Find where the given text appears and provide that cell's center as (X, Y) coordinate. 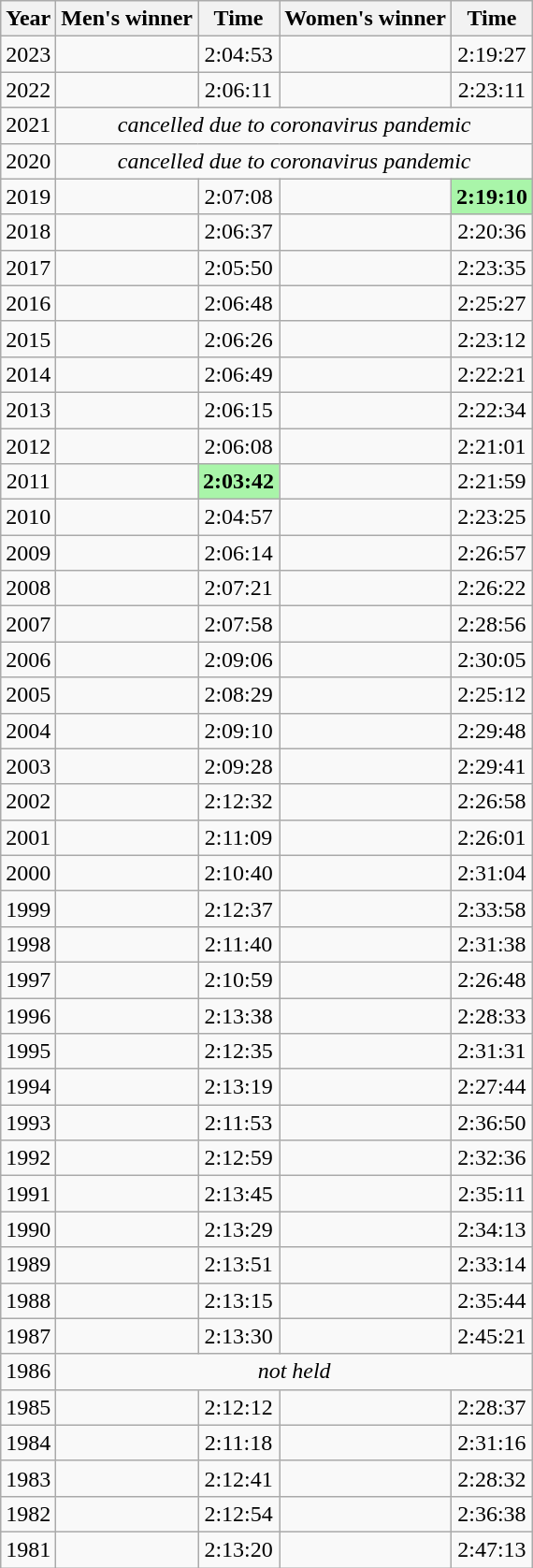
2022 (28, 90)
2006 (28, 660)
2:06:08 (239, 446)
Men's winner (127, 19)
1990 (28, 1229)
2:33:14 (492, 1265)
1988 (28, 1300)
2000 (28, 873)
2:11:40 (239, 944)
1999 (28, 908)
2:28:32 (492, 1478)
2:23:12 (492, 339)
1995 (28, 1052)
1994 (28, 1087)
2:12:12 (239, 1407)
not held (295, 1372)
2:28:56 (492, 624)
2:12:35 (239, 1052)
1997 (28, 980)
2:35:44 (492, 1300)
2:06:48 (239, 303)
2:13:19 (239, 1087)
2:29:48 (492, 731)
2:12:54 (239, 1514)
2:30:05 (492, 660)
1989 (28, 1265)
2:10:59 (239, 980)
2:05:50 (239, 268)
1991 (28, 1194)
2:19:10 (492, 196)
2:11:18 (239, 1443)
2:25:27 (492, 303)
1983 (28, 1478)
2:26:22 (492, 588)
1992 (28, 1158)
2:36:38 (492, 1514)
2:28:33 (492, 1015)
2005 (28, 695)
2:13:38 (239, 1015)
2:10:40 (239, 873)
2:34:13 (492, 1229)
1987 (28, 1336)
2:26:48 (492, 980)
2:36:50 (492, 1123)
2:13:45 (239, 1194)
2:13:51 (239, 1265)
2:11:09 (239, 837)
2:22:34 (492, 410)
2:13:20 (239, 1549)
2:31:31 (492, 1052)
2019 (28, 196)
2:13:30 (239, 1336)
2:19:27 (492, 54)
2:25:12 (492, 695)
2:07:21 (239, 588)
2011 (28, 482)
2020 (28, 161)
2:20:36 (492, 232)
2:29:41 (492, 766)
2:13:29 (239, 1229)
2:31:38 (492, 944)
2:13:15 (239, 1300)
2015 (28, 339)
2:04:53 (239, 54)
2:21:59 (492, 482)
2:04:57 (239, 517)
1996 (28, 1015)
2:06:11 (239, 90)
2:12:32 (239, 802)
2:12:59 (239, 1158)
2:11:53 (239, 1123)
2:12:41 (239, 1478)
2:06:15 (239, 410)
2002 (28, 802)
2016 (28, 303)
2021 (28, 125)
2:09:10 (239, 731)
2:06:49 (239, 374)
2012 (28, 446)
2001 (28, 837)
2:28:37 (492, 1407)
2:21:01 (492, 446)
2013 (28, 410)
2:35:11 (492, 1194)
Women's winner (366, 19)
2:09:28 (239, 766)
2010 (28, 517)
2:33:58 (492, 908)
2023 (28, 54)
2:09:06 (239, 660)
2017 (28, 268)
2:23:25 (492, 517)
1985 (28, 1407)
2:31:16 (492, 1443)
2:26:01 (492, 837)
2:06:37 (239, 232)
2:23:11 (492, 90)
2007 (28, 624)
1998 (28, 944)
2008 (28, 588)
2:45:21 (492, 1336)
2:07:08 (239, 196)
2:06:14 (239, 553)
2018 (28, 232)
2014 (28, 374)
1982 (28, 1514)
2:12:37 (239, 908)
1981 (28, 1549)
2:47:13 (492, 1549)
2:27:44 (492, 1087)
Year (28, 19)
2:31:04 (492, 873)
2:26:58 (492, 802)
2:06:26 (239, 339)
2:26:57 (492, 553)
2:07:58 (239, 624)
2:08:29 (239, 695)
2009 (28, 553)
1993 (28, 1123)
2004 (28, 731)
1986 (28, 1372)
2:32:36 (492, 1158)
2003 (28, 766)
2:03:42 (239, 482)
2:23:35 (492, 268)
2:22:21 (492, 374)
1984 (28, 1443)
